Determine the [X, Y] coordinate at the center of the cell enclosing the given text.  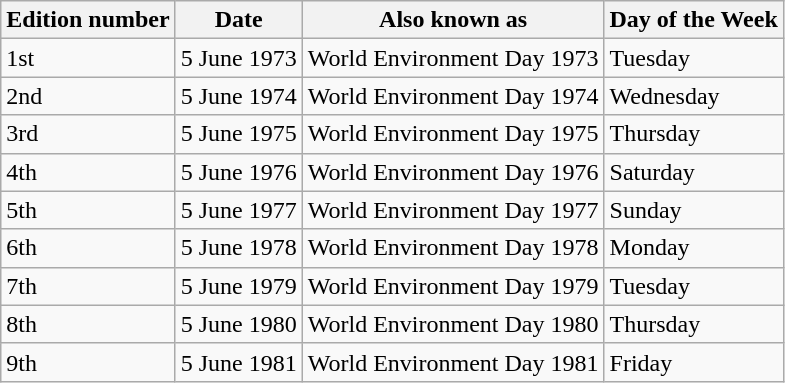
World Environment Day 1977 [453, 210]
5 June 1978 [238, 248]
5 June 1975 [238, 134]
7th [88, 286]
Saturday [694, 172]
5 June 1976 [238, 172]
5 June 1973 [238, 58]
1st [88, 58]
Wednesday [694, 96]
World Environment Day 1973 [453, 58]
Monday [694, 248]
5 June 1974 [238, 96]
5 June 1979 [238, 286]
World Environment Day 1975 [453, 134]
Day of the Week [694, 20]
World Environment Day 1979 [453, 286]
World Environment Day 1981 [453, 362]
5 June 1980 [238, 324]
World Environment Day 1978 [453, 248]
4th [88, 172]
Friday [694, 362]
5 June 1977 [238, 210]
5th [88, 210]
3rd [88, 134]
6th [88, 248]
World Environment Day 1980 [453, 324]
Sunday [694, 210]
World Environment Day 1974 [453, 96]
2nd [88, 96]
Edition number [88, 20]
Also known as [453, 20]
9th [88, 362]
World Environment Day 1976 [453, 172]
5 June 1981 [238, 362]
Date [238, 20]
8th [88, 324]
